Detect which cell encompasses the target text, then output its (x, y) center coordinate. 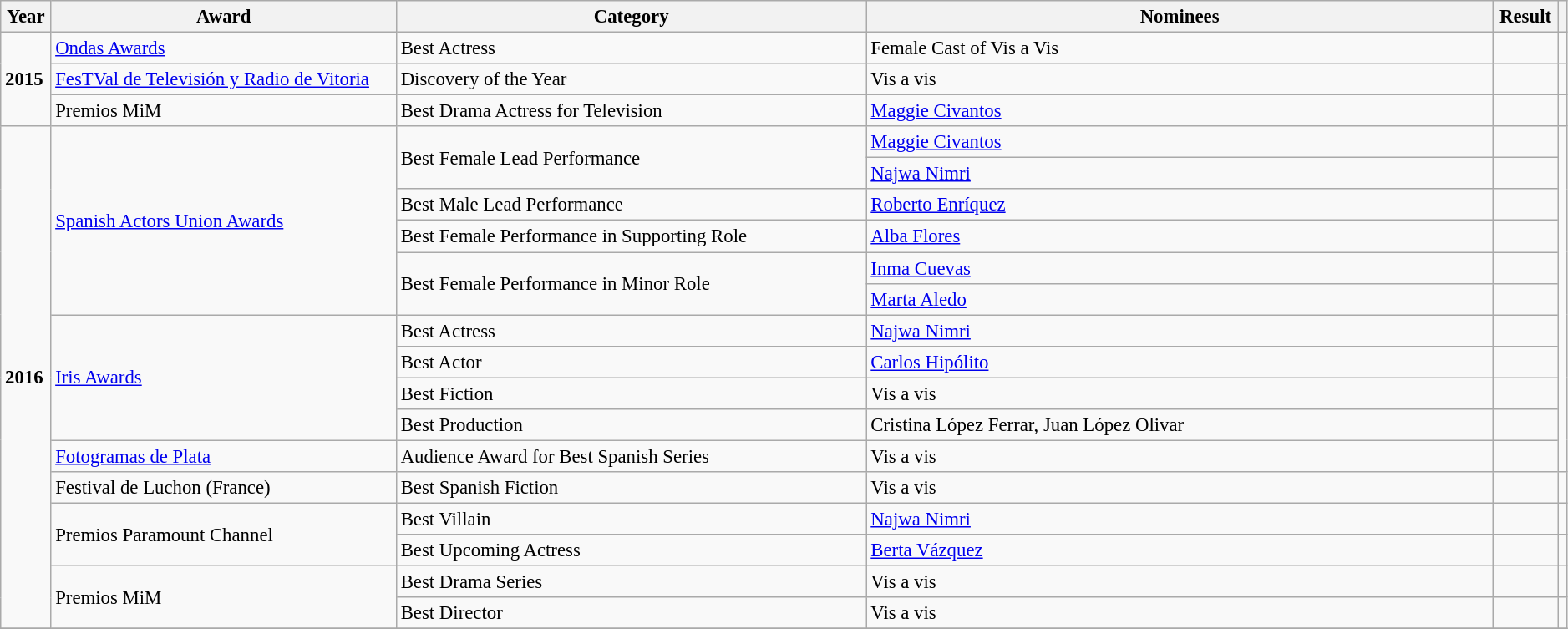
Award (224, 17)
Best Female Performance in Minor Role (632, 284)
Fotogramas de Plata (224, 456)
Alba Flores (1180, 236)
Premios Paramount Channel (224, 535)
Year (26, 17)
Festival de Luchon (France) (224, 488)
Berta Vázquez (1180, 550)
Inma Cuevas (1180, 268)
Best Villain (632, 519)
Best Fiction (632, 393)
Female Cast of Vis a Vis (1180, 48)
Best Female Lead Performance (632, 157)
Best Actor (632, 362)
Spanish Actors Union Awards (224, 221)
Best Drama Series (632, 582)
Roberto Enríquez (1180, 205)
Discovery of the Year (632, 79)
Best Spanish Fiction (632, 488)
Marta Aledo (1180, 299)
Ondas Awards (224, 48)
Result (1525, 17)
Best Female Performance in Supporting Role (632, 236)
Iris Awards (224, 378)
2016 (26, 378)
Best Director (632, 613)
Carlos Hipólito (1180, 362)
Category (632, 17)
Best Upcoming Actress (632, 550)
Best Male Lead Performance (632, 205)
2015 (26, 80)
Best Drama Actress for Television (632, 111)
Nominees (1180, 17)
Cristina López Ferrar, Juan López Olivar (1180, 425)
FesTVal de Televisión y Radio de Vitoria (224, 79)
Best Production (632, 425)
Audience Award for Best Spanish Series (632, 456)
